Extract the [x, y] coordinate from the center of the cell holding the provided text.  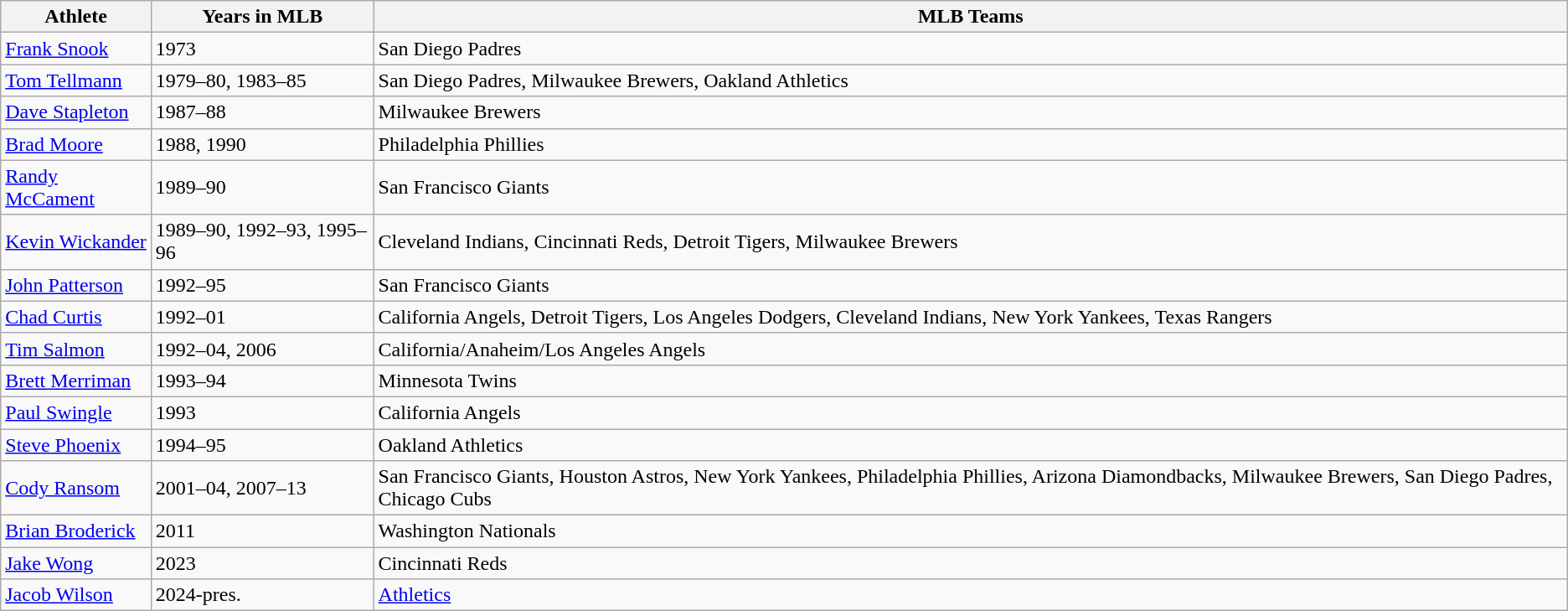
Kevin Wickander [76, 241]
1988, 1990 [262, 144]
2001–04, 2007–13 [262, 488]
2023 [262, 563]
Jacob Wilson [76, 595]
San Diego Padres [970, 49]
2011 [262, 531]
Years in MLB [262, 17]
Oakland Athletics [970, 445]
San Diego Padres, Milwaukee Brewers, Oakland Athletics [970, 80]
Washington Nationals [970, 531]
1987–88 [262, 112]
Brian Broderick [76, 531]
2024-pres. [262, 595]
1979–80, 1983–85 [262, 80]
Athletics [970, 595]
1994–95 [262, 445]
MLB Teams [970, 17]
1993 [262, 412]
Tom Tellmann [76, 80]
Milwaukee Brewers [970, 112]
California Angels, Detroit Tigers, Los Angeles Dodgers, Cleveland Indians, New York Yankees, Texas Rangers [970, 317]
1993–94 [262, 381]
Brad Moore [76, 144]
Paul Swingle [76, 412]
Tim Salmon [76, 349]
Minnesota Twins [970, 381]
California Angels [970, 412]
1989–90 [262, 188]
California/Anaheim/Los Angeles Angels [970, 349]
John Patterson [76, 285]
Brett Merriman [76, 381]
Dave Stapleton [76, 112]
Frank Snook [76, 49]
Chad Curtis [76, 317]
1989–90, 1992–93, 1995–96 [262, 241]
Cleveland Indians, Cincinnati Reds, Detroit Tigers, Milwaukee Brewers [970, 241]
Cody Ransom [76, 488]
Steve Phoenix [76, 445]
Randy McCament [76, 188]
1992–04, 2006 [262, 349]
Cincinnati Reds [970, 563]
1973 [262, 49]
1992–95 [262, 285]
1992–01 [262, 317]
Jake Wong [76, 563]
Athlete [76, 17]
Philadelphia Phillies [970, 144]
